Search for the cell housing the specified text and yield its (X, Y) center coordinate. 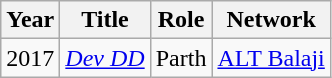
Dev DD (105, 58)
Network (271, 20)
Title (105, 20)
2017 (30, 58)
Role (181, 20)
Parth (181, 58)
ALT Balaji (271, 58)
Year (30, 20)
